Find where the given text appears and provide that cell's center as [X, Y] coordinate. 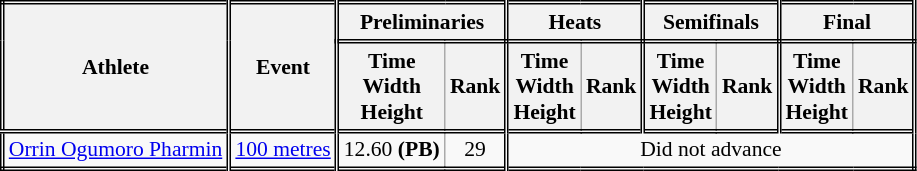
12.60 (PB) [391, 150]
Orrin Ogumoro Pharmin [116, 150]
29 [476, 150]
Did not advance [711, 150]
Final [847, 22]
100 metres [283, 150]
Heats [575, 22]
Preliminaries [422, 22]
Athlete [116, 67]
Event [283, 67]
Semifinals [711, 22]
